From the cell containing the given text, extract its center point as [X, Y] coordinate. 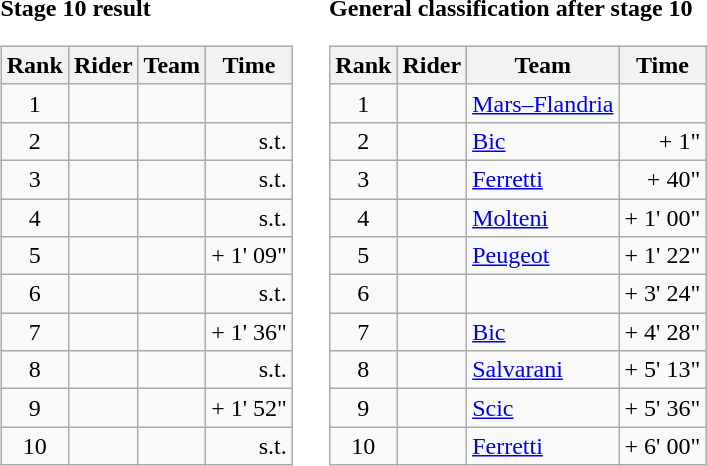
+ 5' 13" [662, 370]
Mars–Flandria [543, 103]
Salvarani [543, 370]
Molteni [543, 217]
+ 1' 09" [250, 256]
+ 1' 00" [662, 217]
+ 5' 36" [662, 408]
+ 1' 36" [250, 332]
+ 3' 24" [662, 294]
+ 40" [662, 179]
+ 4' 28" [662, 332]
+ 6' 00" [662, 446]
Scic [543, 408]
+ 1" [662, 141]
+ 1' 52" [250, 408]
Peugeot [543, 256]
+ 1' 22" [662, 256]
